Capture the cell that displays the provided text and extract its (X, Y) central coordinate. 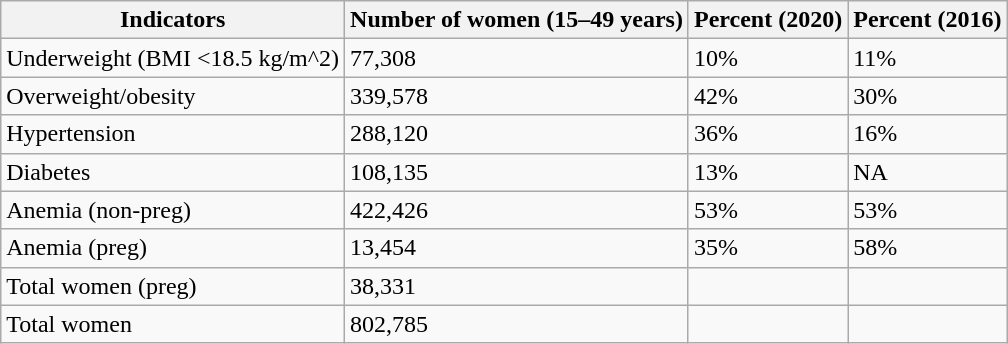
Hypertension (173, 134)
Percent (2020) (768, 20)
288,120 (517, 134)
Overweight/obesity (173, 96)
16% (928, 134)
77,308 (517, 58)
13,454 (517, 248)
Diabetes (173, 172)
Anemia (preg) (173, 248)
Indicators (173, 20)
Anemia (non-preg) (173, 210)
58% (928, 248)
Total women (173, 324)
35% (768, 248)
42% (768, 96)
339,578 (517, 96)
Percent (2016) (928, 20)
10% (768, 58)
11% (928, 58)
Underweight (BMI <18.5 kg/m^2) (173, 58)
30% (928, 96)
36% (768, 134)
NA (928, 172)
802,785 (517, 324)
108,135 (517, 172)
38,331 (517, 286)
Total women (preg) (173, 286)
Number of women (15–49 years) (517, 20)
13% (768, 172)
422,426 (517, 210)
